Find where the given text appears and provide that cell's center as [X, Y] coordinate. 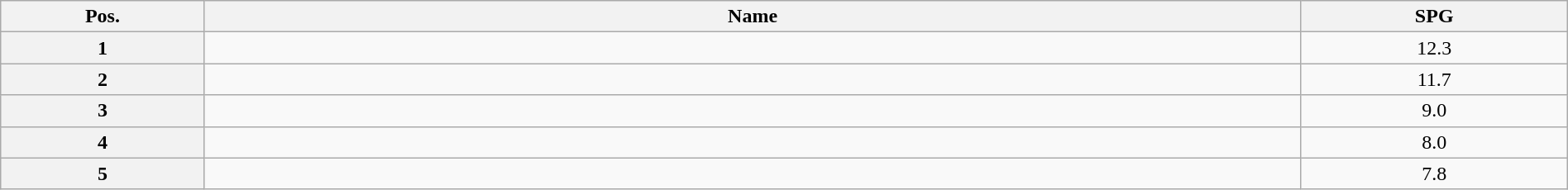
4 [103, 142]
Pos. [103, 17]
9.0 [1434, 111]
11.7 [1434, 79]
2 [103, 79]
SPG [1434, 17]
8.0 [1434, 142]
1 [103, 48]
5 [103, 173]
7.8 [1434, 173]
Name [753, 17]
3 [103, 111]
12.3 [1434, 48]
